Provide the [X, Y] coordinate of the cell's center where the given text is located.  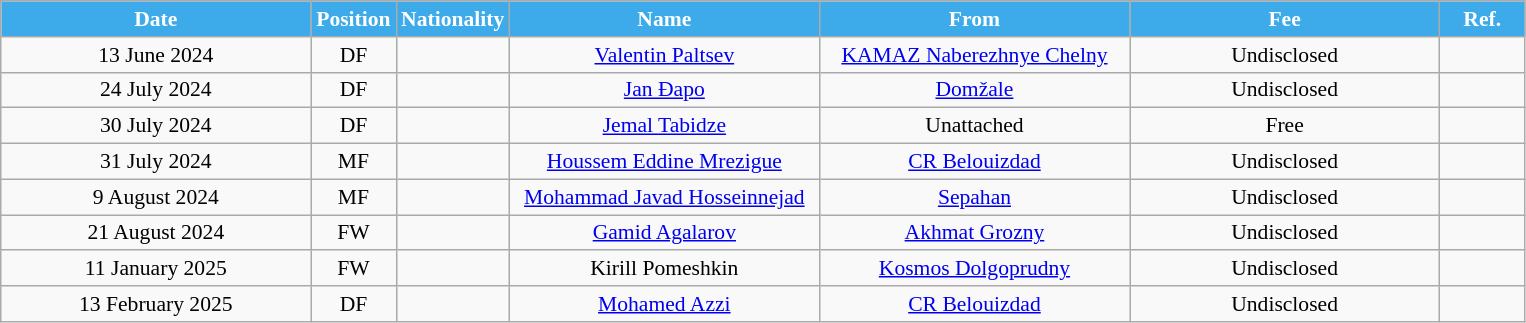
Houssem Eddine Mrezigue [664, 162]
Position [354, 19]
KAMAZ Naberezhnye Chelny [974, 55]
Nationality [452, 19]
Fee [1285, 19]
Jan Đapo [664, 90]
Mohamed Azzi [664, 304]
31 July 2024 [156, 162]
From [974, 19]
Kirill Pomeshkin [664, 269]
Name [664, 19]
Ref. [1482, 19]
Gamid Agalarov [664, 233]
Domžale [974, 90]
Akhmat Grozny [974, 233]
24 July 2024 [156, 90]
Mohammad Javad Hosseinnejad [664, 197]
Kosmos Dolgoprudny [974, 269]
13 February 2025 [156, 304]
Date [156, 19]
Sepahan [974, 197]
9 August 2024 [156, 197]
Valentin Paltsev [664, 55]
21 August 2024 [156, 233]
13 June 2024 [156, 55]
Free [1285, 126]
11 January 2025 [156, 269]
30 July 2024 [156, 126]
Jemal Tabidze [664, 126]
Unattached [974, 126]
